From the cell containing the given text, extract its center point as (x, y) coordinate. 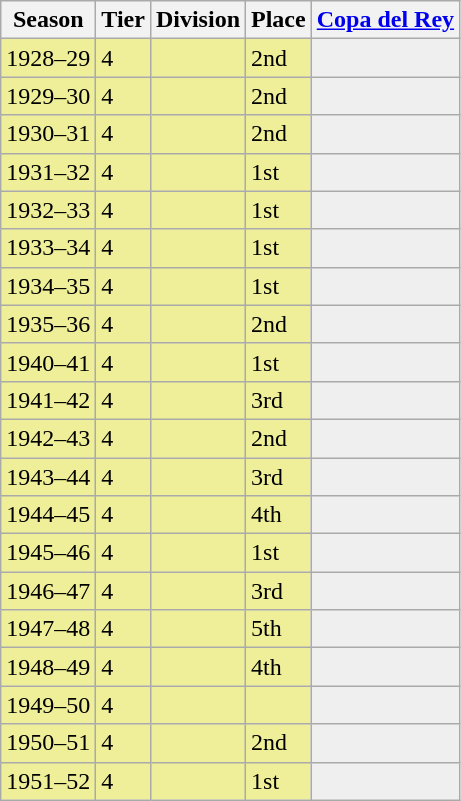
1943–44 (48, 477)
1931–32 (48, 172)
1947–48 (48, 629)
1950–51 (48, 743)
1949–50 (48, 705)
1945–46 (48, 553)
Division (198, 20)
1933–34 (48, 248)
5th (279, 629)
Place (279, 20)
1934–35 (48, 286)
Copa del Rey (385, 20)
1942–43 (48, 438)
1944–45 (48, 515)
Tier (124, 20)
1941–42 (48, 400)
1930–31 (48, 134)
1929–30 (48, 96)
1932–33 (48, 210)
1928–29 (48, 58)
1948–49 (48, 667)
1946–47 (48, 591)
1935–36 (48, 324)
Season (48, 20)
1940–41 (48, 362)
1951–52 (48, 781)
